Extract the (x, y) coordinate from the center of the cell holding the provided text.  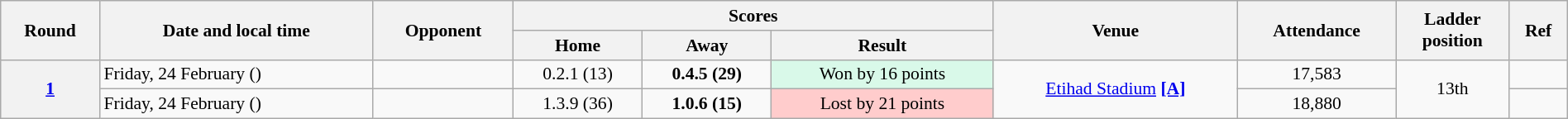
Away (707, 45)
0.2.1 (13) (577, 74)
Etihad Stadium [A] (1116, 89)
Round (50, 30)
1.3.9 (36) (577, 104)
Result (882, 45)
Ladderposition (1452, 30)
Attendance (1317, 30)
1 (50, 89)
Venue (1116, 30)
Opponent (443, 30)
Ref (1538, 30)
Lost by 21 points (882, 104)
17,583 (1317, 74)
0.4.5 (29) (707, 74)
1.0.6 (15) (707, 104)
18,880 (1317, 104)
Scores (753, 16)
Home (577, 45)
Date and local time (237, 30)
13th (1452, 89)
Won by 16 points (882, 74)
